Return (x, y) of the center of cell containing provided text 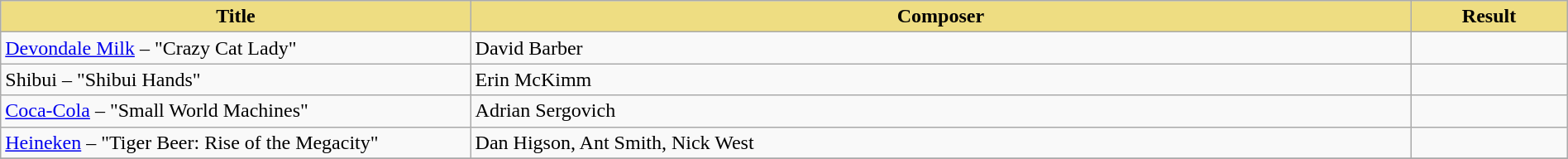
Title (236, 17)
Erin McKimm (941, 79)
Result (1489, 17)
Shibui – "Shibui Hands" (236, 79)
Heineken – "Tiger Beer: Rise of the Megacity" (236, 142)
David Barber (941, 48)
Coca-Cola – "Small World Machines" (236, 111)
Dan Higson, Ant Smith, Nick West (941, 142)
Adrian Sergovich (941, 111)
Devondale Milk – "Crazy Cat Lady" (236, 48)
Composer (941, 17)
